Locate the cell with the specified text and output its [x, y] center coordinate. 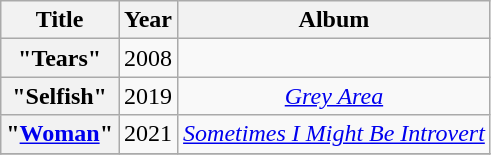
Album [334, 20]
2021 [148, 134]
"Tears" [60, 58]
"Woman" [60, 134]
"Selfish" [60, 96]
2019 [148, 96]
Grey Area [334, 96]
Year [148, 20]
2008 [148, 58]
Title [60, 20]
Sometimes I Might Be Introvert [334, 134]
